Identify which cell holds the provided text, then report its [x, y] central coordinate. 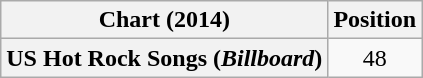
48 [375, 58]
Chart (2014) [164, 20]
US Hot Rock Songs (Billboard) [164, 58]
Position [375, 20]
